Return the (x, y) coordinate for the center point of the cell that contains the specified text.  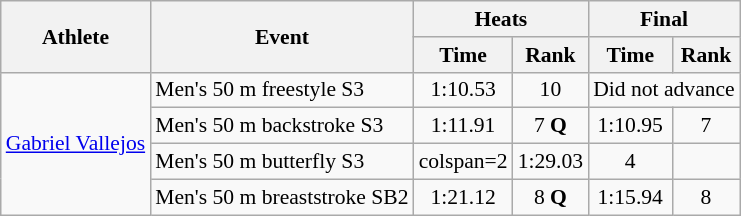
1:10.53 (464, 90)
1:15.94 (630, 197)
Event (282, 36)
Gabriel Vallejos (76, 143)
Men's 50 m freestyle S3 (282, 90)
Heats (502, 19)
10 (550, 90)
7 Q (550, 126)
Men's 50 m breaststroke SB2 (282, 197)
Athlete (76, 36)
Final (664, 19)
8 Q (550, 197)
4 (630, 162)
1:11.91 (464, 126)
colspan=2 (464, 162)
7 (706, 126)
1:10.95 (630, 126)
1:29.03 (550, 162)
1:21.12 (464, 197)
Men's 50 m backstroke S3 (282, 126)
Did not advance (664, 90)
Men's 50 m butterfly S3 (282, 162)
8 (706, 197)
